Locate the cell with the specified text and output its (x, y) center coordinate. 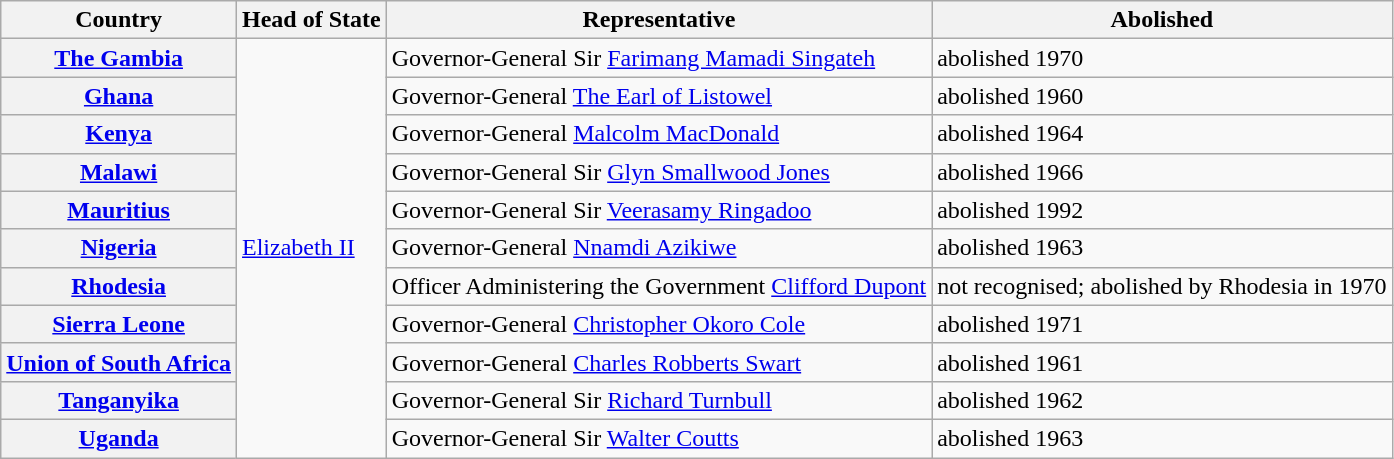
not recognised; abolished by Rhodesia in 1970 (1162, 286)
Nigeria (119, 248)
Rhodesia (119, 286)
Governor-General Sir Veerasamy Ringadoo (658, 210)
Tanganyika (119, 400)
Governor-General Malcolm MacDonald (658, 134)
Governor-General Sir Glyn Smallwood Jones (658, 172)
abolished 1962 (1162, 400)
Representative (658, 20)
abolished 1970 (1162, 58)
Abolished (1162, 20)
Country (119, 20)
Sierra Leone (119, 324)
Governor-General Sir Richard Turnbull (658, 400)
The Gambia (119, 58)
Kenya (119, 134)
abolished 1961 (1162, 362)
Head of State (312, 20)
Governor-General The Earl of Listowel (658, 96)
Mauritius (119, 210)
Elizabeth II (312, 248)
Officer Administering the Government Clifford Dupont (658, 286)
Governor-General Christopher Okoro Cole (658, 324)
Malawi (119, 172)
Governor-General Sir Walter Coutts (658, 438)
Uganda (119, 438)
abolished 1964 (1162, 134)
abolished 1992 (1162, 210)
Ghana (119, 96)
Union of South Africa (119, 362)
abolished 1960 (1162, 96)
Governor-General Charles Robberts Swart (658, 362)
Governor-General Sir Farimang Mamadi Singateh (658, 58)
Governor-General Nnamdi Azikiwe (658, 248)
abolished 1966 (1162, 172)
abolished 1971 (1162, 324)
